Extract the [X, Y] coordinate from the center of the cell holding the provided text.  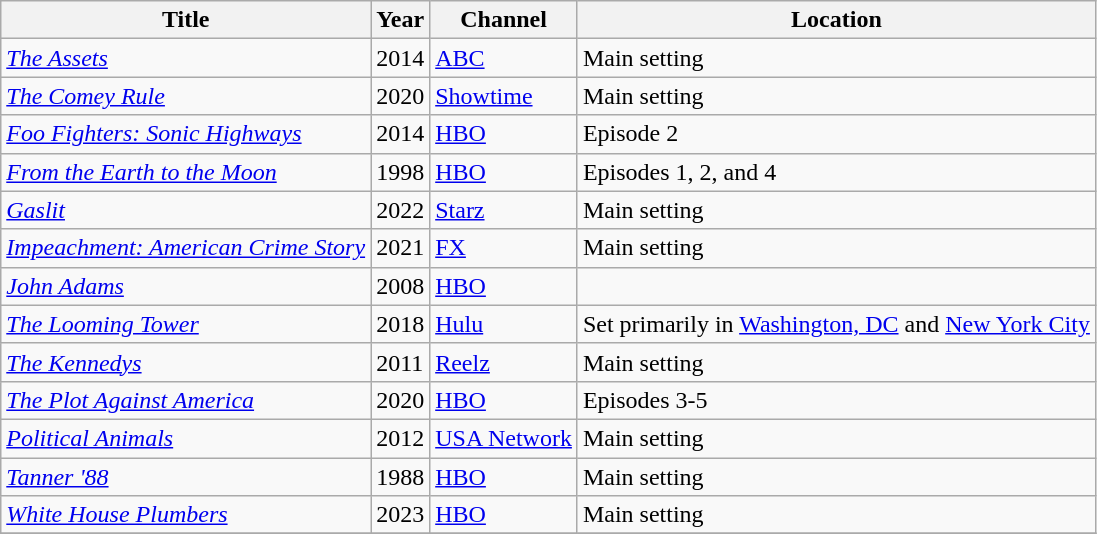
Impeachment: American Crime Story [186, 248]
FX [504, 248]
Channel [504, 20]
Episodes 1, 2, and 4 [836, 172]
1998 [400, 172]
1988 [400, 477]
Location [836, 20]
Episodes 3-5 [836, 400]
Foo Fighters: Sonic Highways [186, 134]
The Comey Rule [186, 96]
From the Earth to the Moon [186, 172]
Episode 2 [836, 134]
John Adams [186, 286]
ABC [504, 58]
Title [186, 20]
2023 [400, 515]
2022 [400, 210]
2021 [400, 248]
White House Plumbers [186, 515]
Year [400, 20]
The Assets [186, 58]
The Looming Tower [186, 324]
2018 [400, 324]
2011 [400, 362]
The Kennedys [186, 362]
USA Network [504, 438]
Political Animals [186, 438]
2012 [400, 438]
Showtime [504, 96]
Reelz [504, 362]
Set primarily in Washington, DC and New York City [836, 324]
Hulu [504, 324]
Tanner '88 [186, 477]
Starz [504, 210]
Gaslit [186, 210]
The Plot Against America [186, 400]
2008 [400, 286]
